For the text-containing cell, return its midpoint in (X, Y) coordinate format. 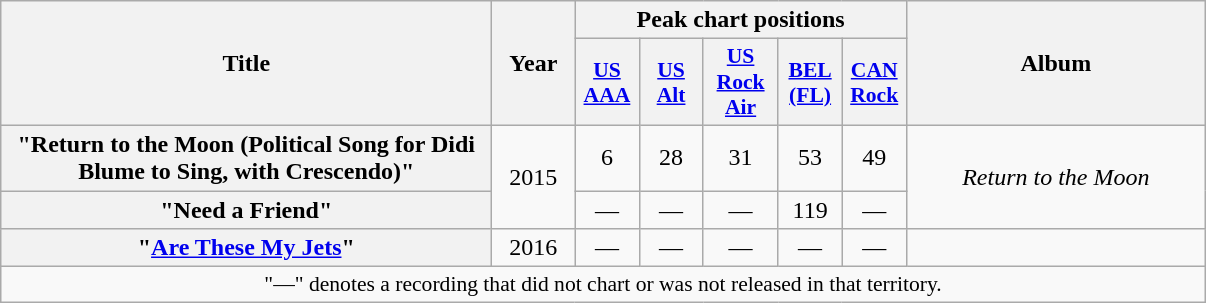
"Return to the Moon (Political Song for Didi Blume to Sing, with Crescendo)" (246, 158)
2015 (534, 176)
Album (1056, 64)
USRock Air (740, 82)
CANRock (874, 82)
"Need a Friend" (246, 209)
BEL(FL) (810, 82)
USAAA (607, 82)
Title (246, 64)
Peak chart positions (740, 20)
Return to the Moon (1056, 176)
"Are These My Jets" (246, 248)
119 (810, 209)
53 (810, 158)
49 (874, 158)
31 (740, 158)
2016 (534, 248)
6 (607, 158)
28 (671, 158)
"—" denotes a recording that did not chart or was not released in that territory. (604, 285)
USAlt (671, 82)
Year (534, 64)
